Extract the [x, y] coordinate from the center of the cell holding the provided text.  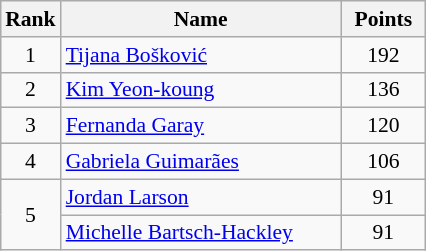
120 [384, 126]
3 [30, 126]
1 [30, 54]
192 [384, 54]
Kim Yeon-koung [201, 90]
Fernanda Garay [201, 126]
136 [384, 90]
4 [30, 161]
Points [384, 19]
Name [201, 19]
5 [30, 214]
Michelle Bartsch-Hackley [201, 232]
Jordan Larson [201, 197]
Rank [30, 19]
2 [30, 90]
Tijana Bošković [201, 54]
106 [384, 161]
Gabriela Guimarães [201, 161]
